Find where the given text appears and provide that cell's center as (x, y) coordinate. 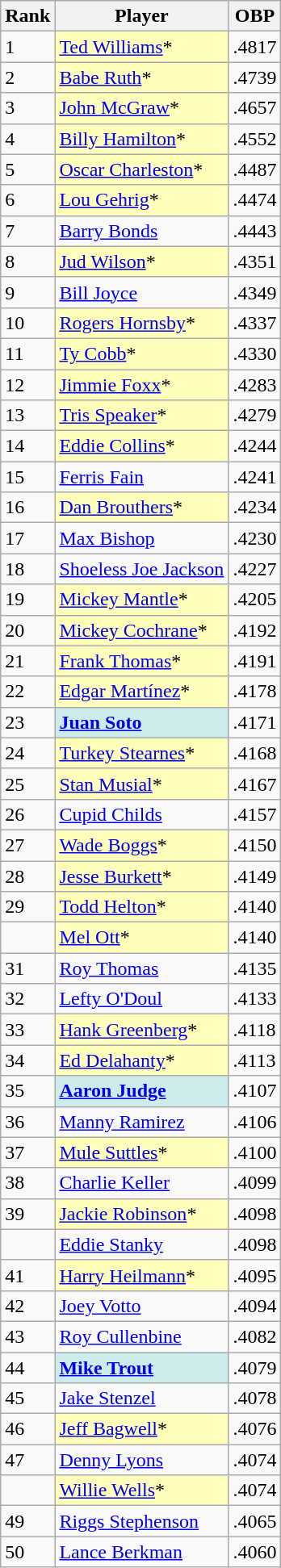
47 (27, 1460)
.4168 (255, 753)
.4283 (255, 385)
Oscar Charleston* (142, 169)
.4657 (255, 108)
.4106 (255, 1122)
20 (27, 630)
Jimmie Foxx* (142, 385)
Ed Delahanty* (142, 1060)
.4060 (255, 1552)
.4337 (255, 323)
Barry Bonds (142, 231)
.4135 (255, 968)
.4082 (255, 1336)
Ty Cobb* (142, 353)
Riggs Stephenson (142, 1521)
23 (27, 722)
Jackie Robinson* (142, 1214)
Stan Musial* (142, 784)
4 (27, 139)
Jesse Burkett* (142, 876)
Willie Wells* (142, 1491)
10 (27, 323)
.4118 (255, 1030)
Mel Ott* (142, 938)
38 (27, 1183)
.4244 (255, 446)
Frank Thomas* (142, 661)
Jake Stenzel (142, 1399)
27 (27, 845)
29 (27, 907)
.4351 (255, 261)
.4079 (255, 1368)
.4205 (255, 600)
17 (27, 538)
Mule Suttles* (142, 1152)
Babe Ruth* (142, 77)
Roy Cullenbine (142, 1336)
13 (27, 416)
.4095 (255, 1275)
.4241 (255, 477)
50 (27, 1552)
.4167 (255, 784)
37 (27, 1152)
Mike Trout (142, 1368)
.4178 (255, 692)
Jeff Bagwell* (142, 1429)
.4227 (255, 569)
Edgar Martínez* (142, 692)
.4192 (255, 630)
.4099 (255, 1183)
Lance Berkman (142, 1552)
45 (27, 1399)
24 (27, 753)
.4191 (255, 661)
.4817 (255, 47)
46 (27, 1429)
14 (27, 446)
Denny Lyons (142, 1460)
3 (27, 108)
.4552 (255, 139)
1 (27, 47)
Rank (27, 16)
49 (27, 1521)
.4739 (255, 77)
26 (27, 814)
36 (27, 1122)
.4149 (255, 876)
44 (27, 1368)
25 (27, 784)
Mickey Mantle* (142, 600)
Mickey Cochrane* (142, 630)
OBP (255, 16)
Eddie Collins* (142, 446)
Harry Heilmann* (142, 1275)
John McGraw* (142, 108)
Jud Wilson* (142, 261)
.4443 (255, 231)
.4474 (255, 200)
.4107 (255, 1091)
31 (27, 968)
Turkey Stearnes* (142, 753)
2 (27, 77)
16 (27, 508)
Aaron Judge (142, 1091)
.4065 (255, 1521)
9 (27, 292)
Player (142, 16)
.4157 (255, 814)
28 (27, 876)
Lou Gehrig* (142, 200)
.4330 (255, 353)
35 (27, 1091)
.4349 (255, 292)
11 (27, 353)
.4150 (255, 845)
.4234 (255, 508)
19 (27, 600)
.4100 (255, 1152)
8 (27, 261)
42 (27, 1306)
Rogers Hornsby* (142, 323)
22 (27, 692)
34 (27, 1060)
Billy Hamilton* (142, 139)
Eddie Stanky (142, 1244)
.4279 (255, 416)
Manny Ramirez (142, 1122)
.4076 (255, 1429)
Shoeless Joe Jackson (142, 569)
Joey Votto (142, 1306)
Roy Thomas (142, 968)
41 (27, 1275)
.4487 (255, 169)
Cupid Childs (142, 814)
Ferris Fain (142, 477)
Max Bishop (142, 538)
.4113 (255, 1060)
Wade Boggs* (142, 845)
12 (27, 385)
Bill Joyce (142, 292)
32 (27, 999)
Tris Speaker* (142, 416)
6 (27, 200)
15 (27, 477)
.4078 (255, 1399)
Lefty O'Doul (142, 999)
39 (27, 1214)
5 (27, 169)
18 (27, 569)
Dan Brouthers* (142, 508)
Ted Williams* (142, 47)
43 (27, 1336)
Charlie Keller (142, 1183)
.4133 (255, 999)
Juan Soto (142, 722)
.4094 (255, 1306)
33 (27, 1030)
Todd Helton* (142, 907)
21 (27, 661)
.4230 (255, 538)
7 (27, 231)
.4171 (255, 722)
Hank Greenberg* (142, 1030)
